Find where the given text appears and provide that cell's center as [X, Y] coordinate. 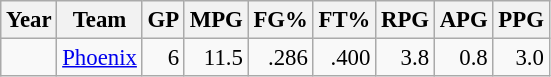
6 [163, 58]
RPG [406, 20]
.286 [280, 58]
Year [29, 20]
3.8 [406, 58]
3.0 [521, 58]
.400 [344, 58]
11.5 [216, 58]
MPG [216, 20]
Team [100, 20]
0.8 [464, 58]
PPG [521, 20]
FT% [344, 20]
GP [163, 20]
APG [464, 20]
Phoenix [100, 58]
FG% [280, 20]
